Extract the [x, y] coordinate from the center of the cell holding the provided text.  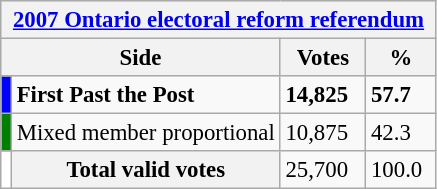
% [402, 58]
100.0 [402, 170]
25,700 [323, 170]
Mixed member proportional [146, 133]
2007 Ontario electoral reform referendum [219, 20]
Votes [323, 58]
Total valid votes [146, 170]
57.7 [402, 95]
Side [140, 58]
42.3 [402, 133]
14,825 [323, 95]
10,875 [323, 133]
First Past the Post [146, 95]
